Output the [x, y] coordinate of the center of the cell containing the given text.  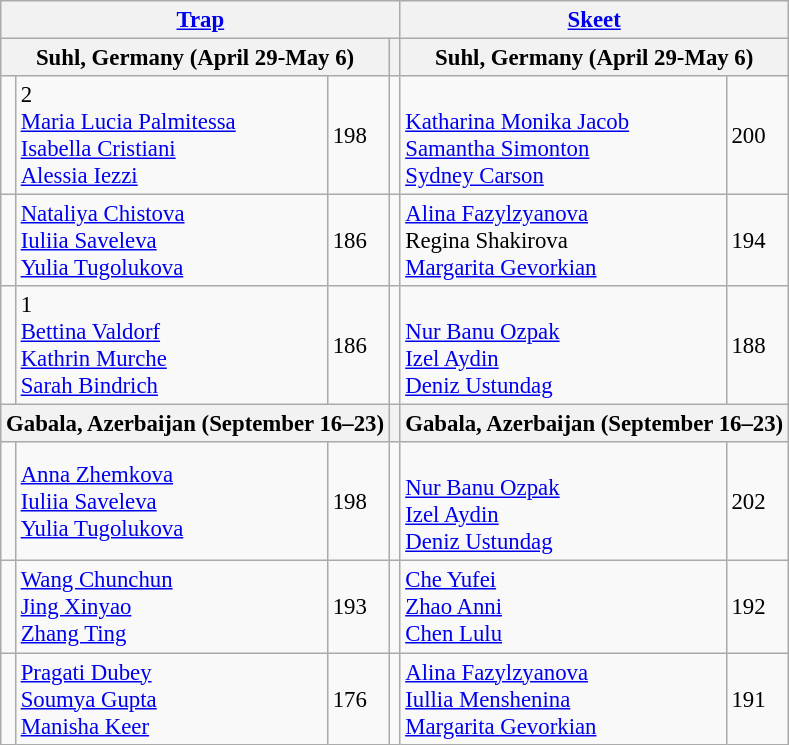
Wang ChunchunJing XinyaoZhang Ting [171, 607]
1Bettina ValdorfKathrin MurcheSarah Bindrich [171, 346]
Katharina Monika JacobSamantha SimontonSydney Carson [563, 136]
Alina FazylzyanovaRegina ShakirovaMargarita Gevorkian [563, 241]
Trap [200, 20]
Alina FazylzyanovaIullia MensheninaMargarita Gevorkian [563, 699]
192 [757, 607]
Nataliya ChistovaIuliia SavelevaYulia Tugolukova [171, 241]
202 [757, 502]
194 [757, 241]
188 [757, 346]
Che YufeiZhao AnniChen Lulu [563, 607]
Skeet [594, 20]
191 [757, 699]
Anna ZhemkovaIuliia SavelevaYulia Tugolukova [171, 502]
2Maria Lucia PalmitessaIsabella CristianiAlessia Iezzi [171, 136]
193 [358, 607]
200 [757, 136]
176 [358, 699]
Pragati DubeySoumya GuptaManisha Keer [171, 699]
